Pinpoint the cell where the given text exists, returning its [X, Y] midpoint coordinate. 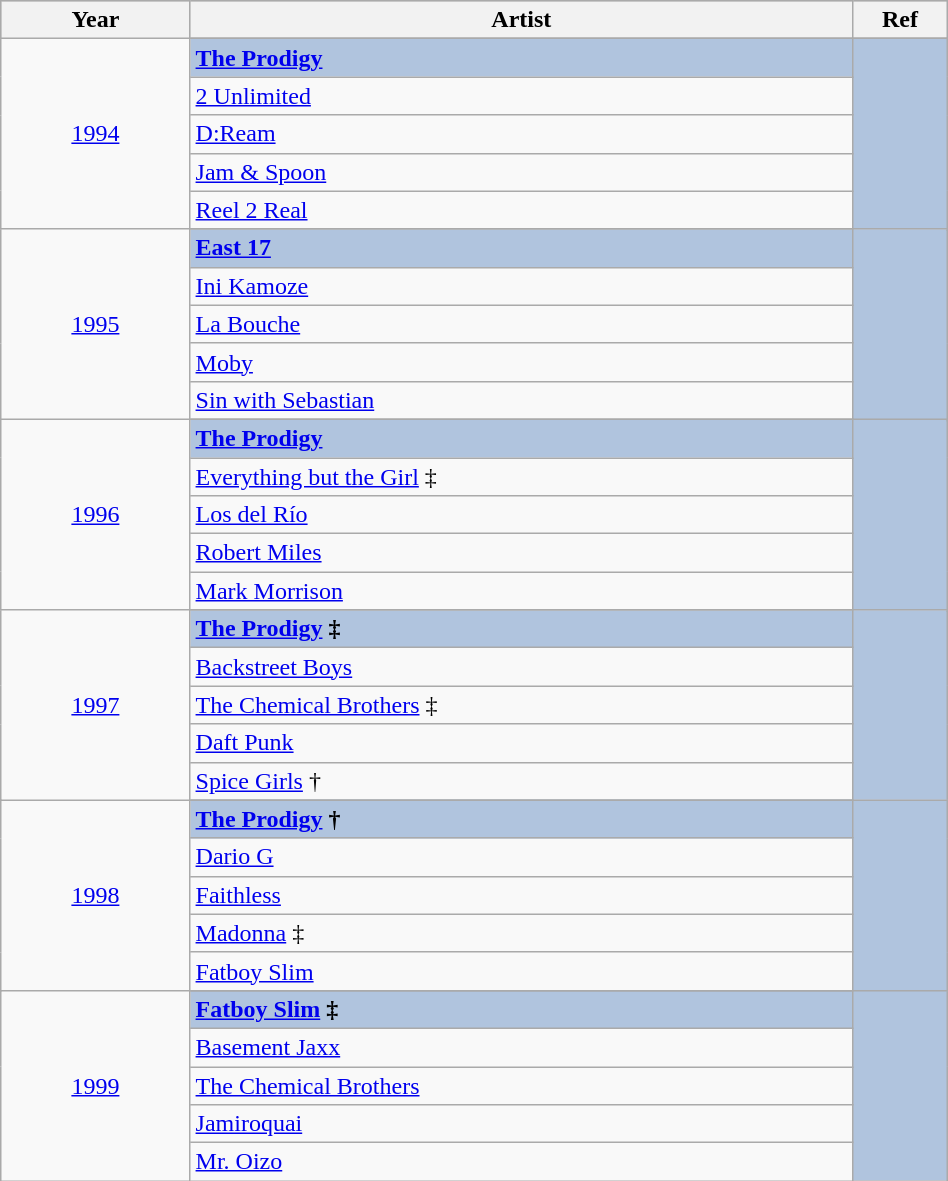
Moby [522, 362]
1994 [96, 134]
Faithless [522, 895]
Jamiroquai [522, 1124]
1996 [96, 514]
Year [96, 20]
2 Unlimited [522, 96]
Ini Kamoze [522, 286]
Fatboy Slim ‡ [522, 1009]
The Chemical Brothers ‡ [522, 705]
Los del Río [522, 515]
Fatboy Slim [522, 971]
Artist [522, 20]
East 17 [522, 248]
Jam & Spoon [522, 172]
Mr. Oizo [522, 1162]
Ref [900, 20]
D:Ream [522, 134]
Everything but the Girl ‡ [522, 477]
1995 [96, 324]
The Prodigy † [522, 819]
Daft Punk [522, 743]
The Chemical Brothers [522, 1085]
1999 [96, 1085]
Madonna ‡ [522, 933]
1997 [96, 705]
Robert Miles [522, 553]
Backstreet Boys [522, 667]
Sin with Sebastian [522, 400]
Basement Jaxx [522, 1047]
Reel 2 Real [522, 210]
The Prodigy ‡ [522, 629]
Dario G [522, 857]
1998 [96, 895]
Spice Girls † [522, 781]
Mark Morrison [522, 591]
La Bouche [522, 324]
